Identify which cell holds the provided text, then report its [X, Y] central coordinate. 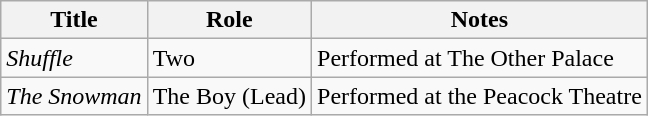
Role [229, 20]
Notes [480, 20]
Performed at the Peacock Theatre [480, 96]
Two [229, 58]
The Snowman [74, 96]
The Boy (Lead) [229, 96]
Shuffle [74, 58]
Title [74, 20]
Performed at The Other Palace [480, 58]
